Return the [x, y] coordinate for the center point of the cell that contains the specified text.  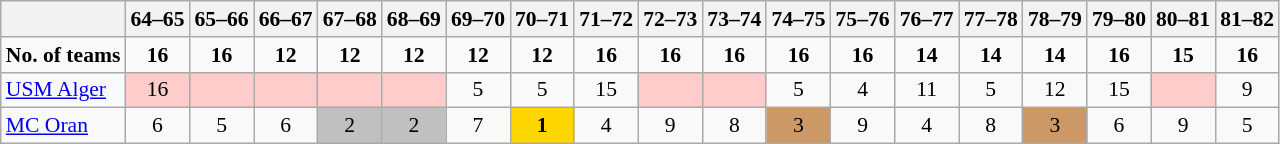
68–69 [414, 19]
78–79 [1055, 19]
7 [478, 126]
70–71 [542, 19]
66–67 [286, 19]
USM Alger [64, 90]
1 [542, 126]
No. of teams [64, 55]
64–65 [157, 19]
75–76 [863, 19]
76–77 [927, 19]
71–72 [606, 19]
77–78 [991, 19]
MC Oran [64, 126]
79–80 [1119, 19]
81–82 [1247, 19]
80–81 [1183, 19]
74–75 [798, 19]
73–74 [734, 19]
72–73 [670, 19]
69–70 [478, 19]
11 [927, 90]
65–66 [221, 19]
67–68 [350, 19]
